Identify which cell holds the provided text, then report its [x, y] central coordinate. 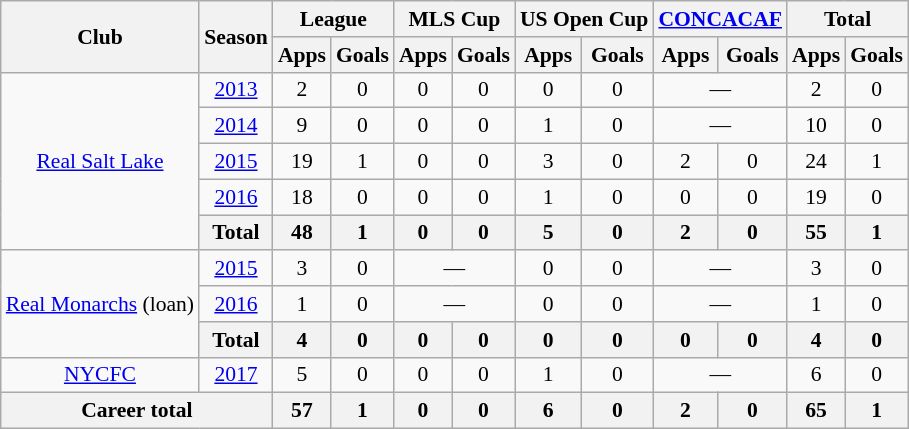
US Open Cup [584, 19]
Season [236, 36]
24 [816, 162]
2017 [236, 375]
Real Salt Lake [100, 161]
9 [302, 126]
10 [816, 126]
Career total [137, 411]
55 [816, 233]
MLS Cup [454, 19]
Club [100, 36]
65 [816, 411]
CONCACAF [720, 19]
48 [302, 233]
League [334, 19]
Real Monarchs (loan) [100, 304]
2013 [236, 90]
NYCFC [100, 375]
57 [302, 411]
18 [302, 197]
2014 [236, 126]
